For the text-containing cell, return its midpoint in [X, Y] coordinate format. 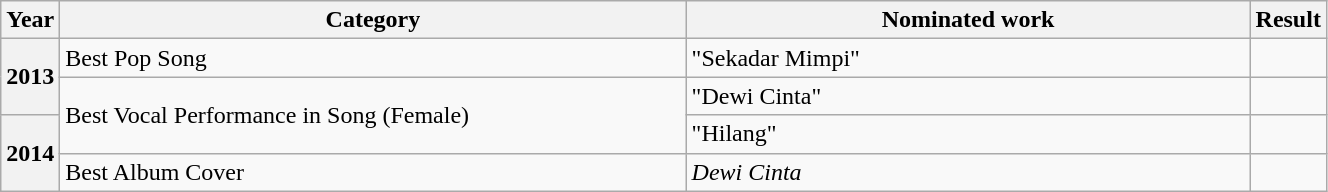
"Hilang" [968, 134]
Best Pop Song [373, 58]
"Sekadar Mimpi" [968, 58]
"Dewi Cinta" [968, 96]
Result [1288, 20]
Best Album Cover [373, 172]
2013 [30, 77]
Best Vocal Performance in Song (Female) [373, 115]
Dewi Cinta [968, 172]
Nominated work [968, 20]
2014 [30, 153]
Category [373, 20]
Year [30, 20]
